Find where the given text appears and provide that cell's center as [X, Y] coordinate. 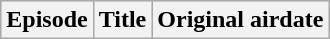
Episode [47, 20]
Title [122, 20]
Original airdate [240, 20]
